Determine the [x, y] coordinate at the center of the cell enclosing the given text.  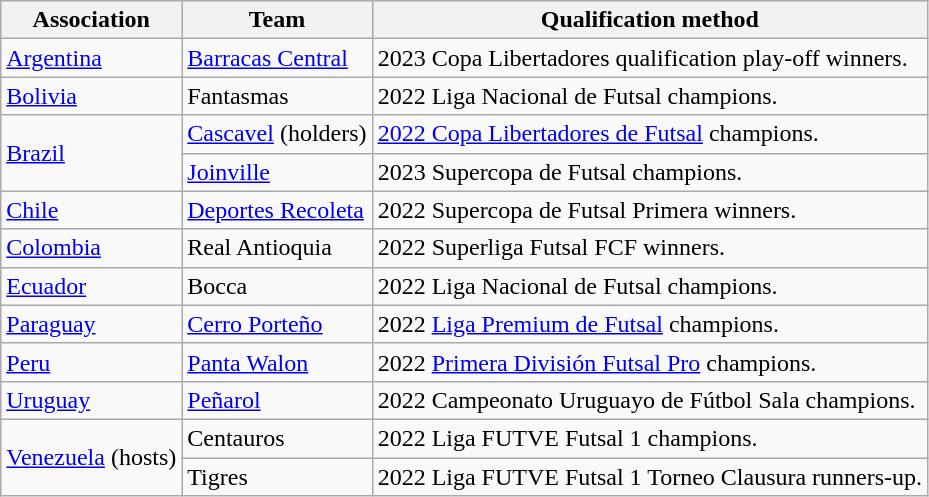
2023 Copa Libertadores qualification play-off winners. [650, 58]
Deportes Recoleta [277, 210]
Panta Walon [277, 362]
Uruguay [92, 400]
Cascavel (holders) [277, 134]
2023 Supercopa de Futsal champions. [650, 172]
Bocca [277, 286]
Colombia [92, 248]
Argentina [92, 58]
2022 Superliga Futsal FCF winners. [650, 248]
Fantasmas [277, 96]
Team [277, 20]
2022 Liga Premium de Futsal champions. [650, 324]
Joinville [277, 172]
Peru [92, 362]
Peñarol [277, 400]
Bolivia [92, 96]
2022 Liga FUTVE Futsal 1 Torneo Clausura runners-up. [650, 477]
Ecuador [92, 286]
2022 Supercopa de Futsal Primera winners. [650, 210]
2022 Copa Libertadores de Futsal champions. [650, 134]
2022 Campeonato Uruguayo de Fútbol Sala champions. [650, 400]
Qualification method [650, 20]
Centauros [277, 438]
Real Antioquia [277, 248]
Venezuela (hosts) [92, 457]
Cerro Porteño [277, 324]
Paraguay [92, 324]
Barracas Central [277, 58]
2022 Liga FUTVE Futsal 1 champions. [650, 438]
Chile [92, 210]
Tigres [277, 477]
2022 Primera División Futsal Pro champions. [650, 362]
Brazil [92, 153]
Association [92, 20]
